Pinpoint the cell where the given text exists, returning its (X, Y) midpoint coordinate. 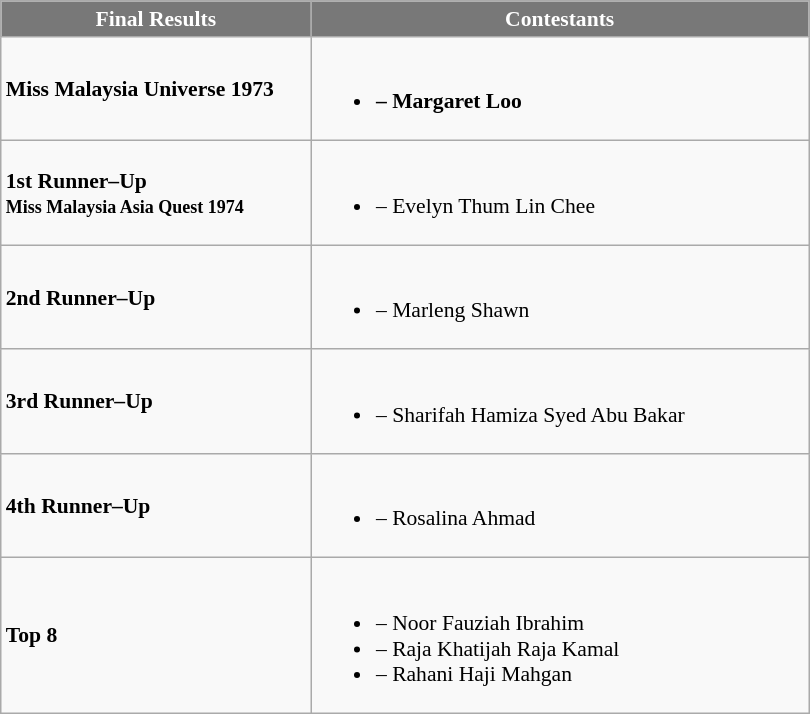
Top 8 (156, 636)
– Rosalina Ahmad (560, 506)
– Margaret Loo (560, 89)
Final Results (156, 19)
2nd Runner–Up (156, 297)
3rd Runner–Up (156, 402)
1st Runner–UpMiss Malaysia Asia Quest 1974 (156, 193)
Contestants (560, 19)
4th Runner–Up (156, 506)
Miss Malaysia Universe 1973 (156, 89)
– Marleng Shawn (560, 297)
– Sharifah Hamiza Syed Abu Bakar (560, 402)
– Evelyn Thum Lin Chee (560, 193)
– Noor Fauziah Ibrahim – Raja Khatijah Raja Kamal – Rahani Haji Mahgan (560, 636)
